Find where the given text appears and provide that cell's center as (X, Y) coordinate. 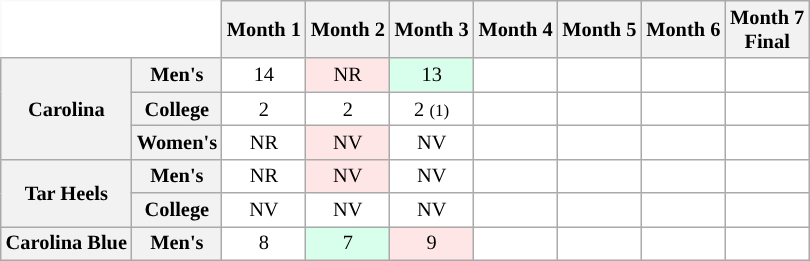
9 (432, 243)
7 (348, 243)
Month 5 (599, 29)
Month 1 (264, 29)
Month 6 (683, 29)
Carolina (66, 108)
14 (264, 75)
Month 2 (348, 29)
Women's (177, 142)
Carolina Blue (66, 243)
2 (1) (432, 109)
Month 7Final (767, 29)
13 (432, 75)
8 (264, 243)
Tar Heels (66, 192)
Month 4 (516, 29)
Month 3 (432, 29)
